Determine the (X, Y) coordinate at the center of the cell enclosing the given text.  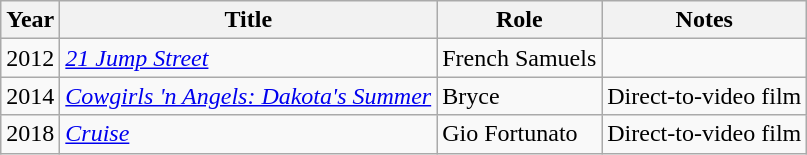
Cruise (248, 134)
French Samuels (520, 58)
Bryce (520, 96)
Cowgirls 'n Angels: Dakota's Summer (248, 96)
Gio Fortunato (520, 134)
Notes (704, 20)
Role (520, 20)
21 Jump Street (248, 58)
2018 (30, 134)
Year (30, 20)
Title (248, 20)
2012 (30, 58)
2014 (30, 96)
